Scan for the cell matching the given text and deliver its [X, Y] coordinate at center. 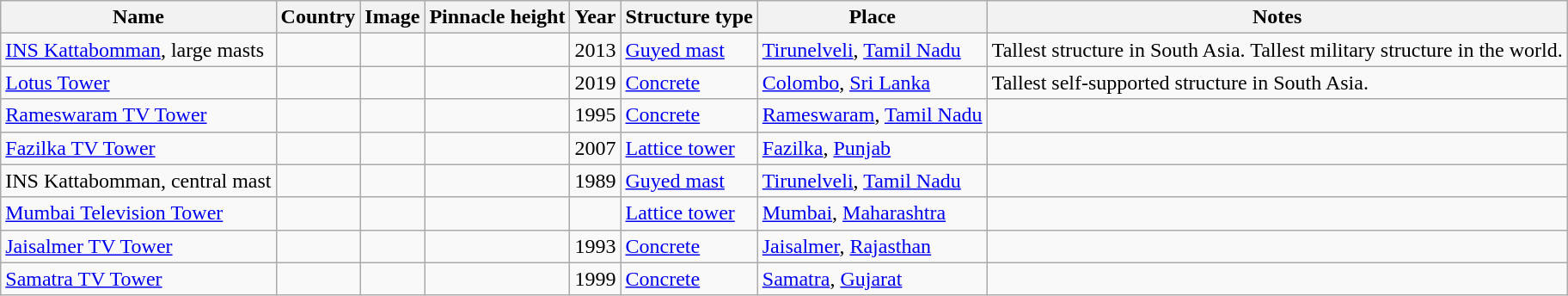
Country [318, 17]
Tallest structure in South Asia. Tallest military structure in the world. [1277, 50]
Fazilka TV Tower [138, 148]
Structure type [689, 17]
Mumbai Television Tower [138, 213]
INS Kattabomman, large masts [138, 50]
Rameswaram TV Tower [138, 115]
Colombo, Sri Lanka [872, 83]
Jaisalmer, Rajasthan [872, 246]
Place [872, 17]
Lotus Tower [138, 83]
1995 [595, 115]
Name [138, 17]
2013 [595, 50]
Samatra TV Tower [138, 279]
Mumbai, Maharashtra [872, 213]
2019 [595, 83]
INS Kattabomman, central mast [138, 181]
2007 [595, 148]
Pinnacle height [497, 17]
Jaisalmer TV Tower [138, 246]
Image [392, 17]
Fazilka, Punjab [872, 148]
Tallest self-supported structure in South Asia. [1277, 83]
Year [595, 17]
1989 [595, 181]
1999 [595, 279]
Notes [1277, 17]
Samatra, Gujarat [872, 279]
1993 [595, 246]
Rameswaram, Tamil Nadu [872, 115]
